Extract the [X, Y] coordinate from the center of the cell holding the provided text.  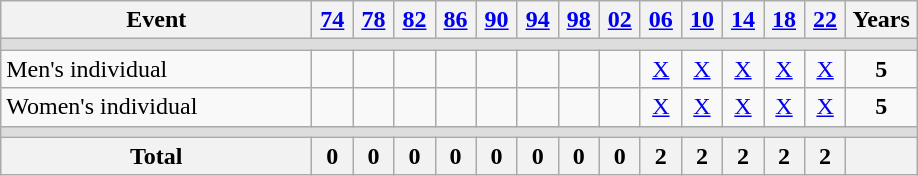
14 [742, 20]
74 [332, 20]
82 [414, 20]
Women's individual [156, 107]
Event [156, 20]
22 [826, 20]
10 [702, 20]
Total [156, 156]
02 [620, 20]
Years [882, 20]
06 [660, 20]
Men's individual [156, 69]
18 [784, 20]
98 [578, 20]
78 [374, 20]
94 [538, 20]
90 [496, 20]
86 [456, 20]
